Determine the [x, y] coordinate at the center of the cell enclosing the given text.  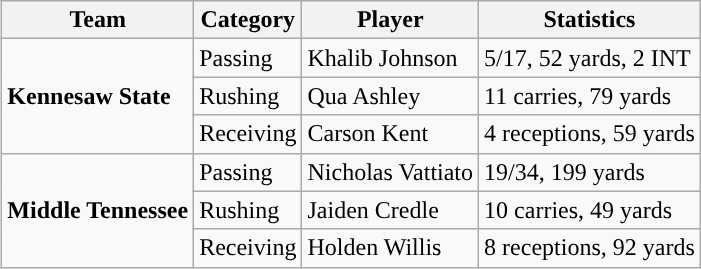
Kennesaw State [98, 96]
Carson Kent [390, 134]
8 receptions, 92 yards [590, 248]
Khalib Johnson [390, 58]
Statistics [590, 20]
Category [248, 20]
19/34, 199 yards [590, 172]
Team [98, 20]
Middle Tennessee [98, 210]
Player [390, 20]
Nicholas Vattiato [390, 172]
11 carries, 79 yards [590, 96]
Qua Ashley [390, 96]
5/17, 52 yards, 2 INT [590, 58]
4 receptions, 59 yards [590, 134]
10 carries, 49 yards [590, 210]
Jaiden Credle [390, 210]
Holden Willis [390, 248]
